Detect which cell encompasses the target text, then output its (x, y) center coordinate. 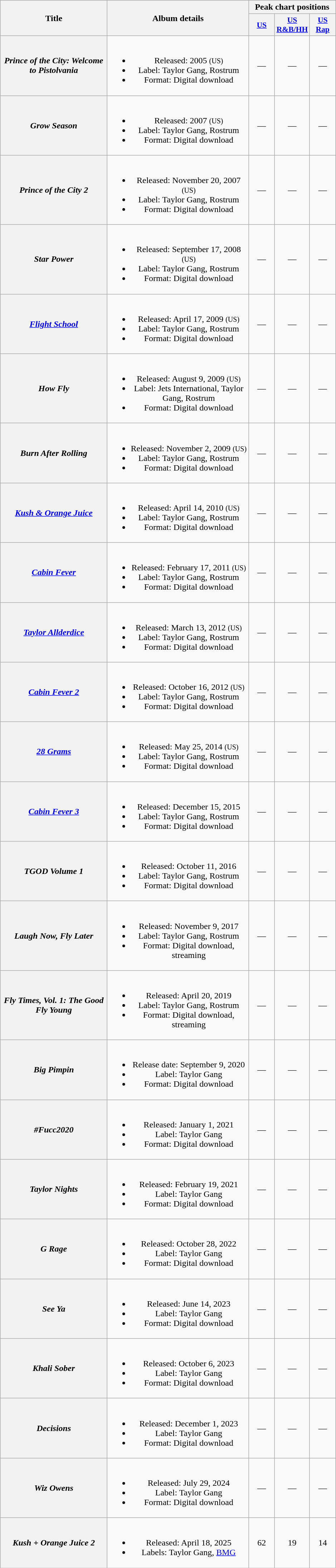
G Rage (54, 1249)
Released: May 25, 2014 (US)Label: Taylor Gang, RostrumFormat: Digital download (178, 752)
Released: January 1, 2021Label: Taylor GangFormat: Digital download (178, 1129)
Released: April 18, 2025Labels: Taylor Gang, BMG (178, 1543)
Released: December 1, 2023Label: Taylor GangFormat: Digital download (178, 1428)
Released: April 14, 2010 (US)Label: Taylor Gang, RostrumFormat: Digital download (178, 513)
Released: September 17, 2008 (US)Label: Taylor Gang, RostrumFormat: Digital download (178, 259)
Released: November 2, 2009 (US)Label: Taylor Gang, RostrumFormat: Digital download (178, 453)
USR&B/HH (292, 25)
Released: April 20, 2019Label: Taylor Gang, RostrumFormat: Digital download, streaming (178, 1005)
Released: March 13, 2012 (US)Label: Taylor Gang, RostrumFormat: Digital download (178, 632)
Laugh Now, Fly Later (54, 936)
28 Grams (54, 752)
Grow Season (54, 125)
Released: November 9, 2017Label: Taylor Gang, RostrumFormat: Digital download, streaming (178, 936)
Prince of the City 2 (54, 190)
Released: February 19, 2021Label: Taylor GangFormat: Digital download (178, 1189)
Khali Sober (54, 1368)
Released: October 16, 2012 (US)Label: Taylor Gang, RostrumFormat: Digital download (178, 692)
US (262, 25)
Wiz Owens (54, 1488)
Taylor Allderdice (54, 632)
19 (292, 1543)
Released: November 20, 2007 (US)Label: Taylor Gang, RostrumFormat: Digital download (178, 190)
Title (54, 18)
14 (323, 1543)
Cabin Fever 2 (54, 692)
Released: 2005 (US)Label: Taylor Gang, RostrumFormat: Digital download (178, 66)
Released: October 11, 2016Label: Taylor Gang, RostrumFormat: Digital download (178, 871)
Cabin Fever 3 (54, 812)
Decisions (54, 1428)
Released: April 17, 2009 (US)Label: Taylor Gang, RostrumFormat: Digital download (178, 324)
Burn After Rolling (54, 453)
USRap (323, 25)
Fly Times, Vol. 1: The Good Fly Young (54, 1005)
Album details (178, 18)
How Fly (54, 388)
Released: December 15, 2015Label: Taylor Gang, RostrumFormat: Digital download (178, 812)
Cabin Fever (54, 572)
See Ya (54, 1309)
Released: October 6, 2023Label: Taylor GangFormat: Digital download (178, 1368)
#Fucc2020 (54, 1129)
Peak chart positions (292, 7)
Kush & Orange Juice (54, 513)
Released: February 17, 2011 (US)Label: Taylor Gang, RostrumFormat: Digital download (178, 572)
62 (262, 1543)
Kush + Orange Juice 2 (54, 1543)
Big Pimpin (54, 1070)
Released: July 29, 2024Label: Taylor GangFormat: Digital download (178, 1488)
TGOD Volume 1 (54, 871)
Released: June 14, 2023Label: Taylor GangFormat: Digital download (178, 1309)
Released: October 28, 2022Label: Taylor GangFormat: Digital download (178, 1249)
Released: 2007 (US)Label: Taylor Gang, RostrumFormat: Digital download (178, 125)
Flight School (54, 324)
Prince of the City: Welcome to Pistolvania (54, 66)
Star Power (54, 259)
Release date: September 9, 2020Label: Taylor GangFormat: Digital download (178, 1070)
Taylor Nights (54, 1189)
Released: August 9, 2009 (US)Label: Jets International, Taylor Gang, RostrumFormat: Digital download (178, 388)
